Return [x, y] of the center of cell containing provided text 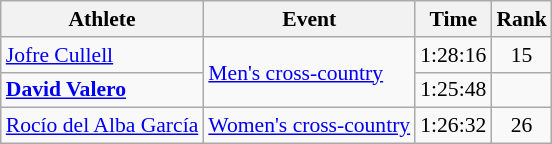
Time [453, 19]
Jofre Cullell [102, 55]
1:28:16 [453, 55]
26 [522, 126]
1:25:48 [453, 90]
Athlete [102, 19]
Rocío del Alba García [102, 126]
Rank [522, 19]
Event [309, 19]
1:26:32 [453, 126]
Men's cross-country [309, 72]
15 [522, 55]
Women's cross-country [309, 126]
David Valero [102, 90]
